Return (x, y) of the center of cell containing provided text 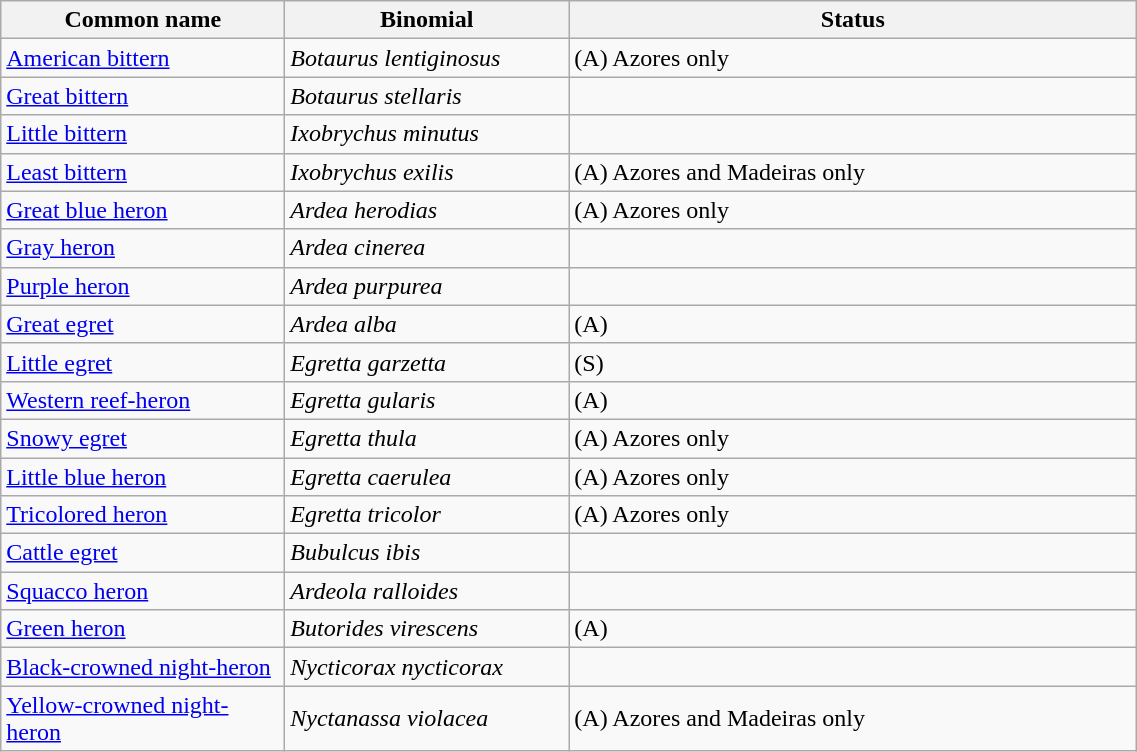
Ixobrychus minutus (427, 134)
Yellow-crowned night-heron (143, 718)
Ixobrychus exilis (427, 172)
Ardea purpurea (427, 286)
Nyctanassa violacea (427, 718)
Status (853, 20)
Bubulcus ibis (427, 553)
Squacco heron (143, 591)
Egretta tricolor (427, 515)
Ardea herodias (427, 210)
Common name (143, 20)
Egretta caerulea (427, 477)
Binomial (427, 20)
Great egret (143, 324)
Little bittern (143, 134)
Nycticorax nycticorax (427, 667)
Green heron (143, 629)
Egretta thula (427, 438)
Least bittern (143, 172)
Little egret (143, 362)
Egretta gularis (427, 400)
Butorides virescens (427, 629)
Botaurus lentiginosus (427, 58)
Ardeola ralloides (427, 591)
Ardea alba (427, 324)
Tricolored heron (143, 515)
Western reef-heron (143, 400)
Great bittern (143, 96)
Little blue heron (143, 477)
Great blue heron (143, 210)
(S) (853, 362)
Black-crowned night-heron (143, 667)
Gray heron (143, 248)
Purple heron (143, 286)
Ardea cinerea (427, 248)
Snowy egret (143, 438)
American bittern (143, 58)
Botaurus stellaris (427, 96)
Cattle egret (143, 553)
Egretta garzetta (427, 362)
